From the cell containing the given text, extract its center point as [x, y] coordinate. 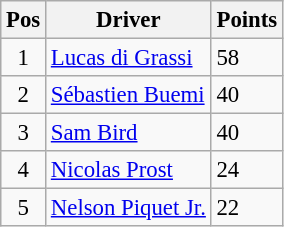
Nelson Piquet Jr. [129, 208]
2 [24, 95]
24 [246, 170]
Driver [129, 20]
5 [24, 208]
4 [24, 170]
1 [24, 58]
Sébastien Buemi [129, 95]
Sam Bird [129, 133]
Lucas di Grassi [129, 58]
3 [24, 133]
Points [246, 20]
Nicolas Prost [129, 170]
Pos [24, 20]
22 [246, 208]
58 [246, 58]
